Determine the (x, y) coordinate at the center of the cell enclosing the given text.  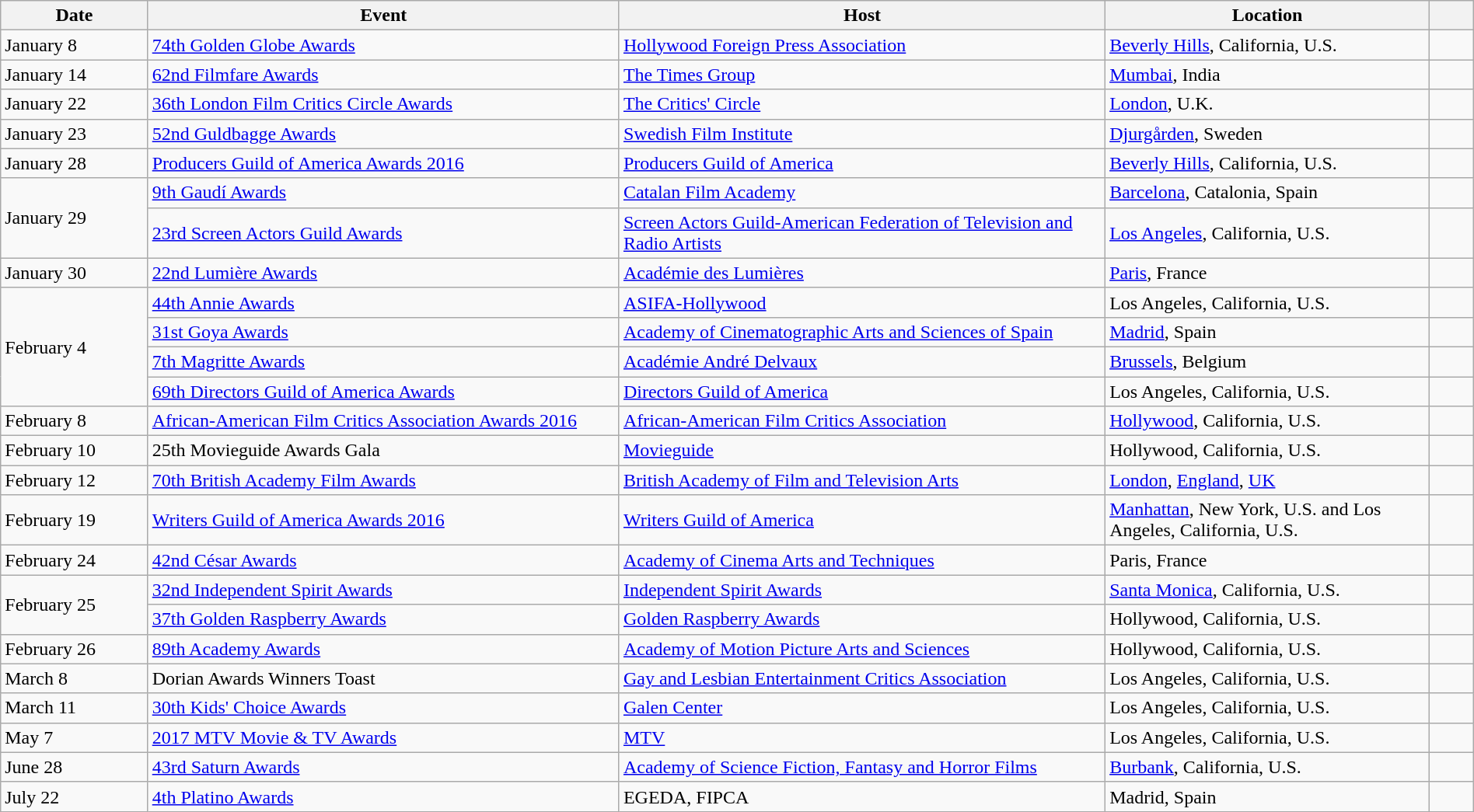
Independent Spirit Awards (861, 590)
Burbank, California, U.S. (1267, 767)
January 8 (75, 45)
32nd Independent Spirit Awards (383, 590)
2017 MTV Movie & TV Awards (383, 737)
MTV (861, 737)
Mumbai, India (1267, 75)
Academy of Motion Picture Arts and Sciences (861, 649)
7th Magritte Awards (383, 361)
42nd César Awards (383, 560)
February 10 (75, 451)
Gay and Lesbian Entertainment Critics Association (861, 678)
Writers Guild of America (861, 521)
February 4 (75, 347)
January 28 (75, 163)
February 12 (75, 480)
Djurgården, Sweden (1267, 134)
London, U.K. (1267, 104)
Barcelona, Catalonia, Spain (1267, 193)
37th Golden Raspberry Awards (383, 619)
March 11 (75, 708)
Academy of Science Fiction, Fantasy and Horror Films (861, 767)
British Academy of Film and Television Arts (861, 480)
36th London Film Critics Circle Awards (383, 104)
January 22 (75, 104)
African-American Film Critics Association Awards 2016 (383, 421)
June 28 (75, 767)
Catalan Film Academy (861, 193)
Directors Guild of America (861, 391)
January 23 (75, 134)
Host (861, 16)
Academy of Cinema Arts and Techniques (861, 560)
44th Annie Awards (383, 302)
Galen Center (861, 708)
Manhattan, New York, U.S. and Los Angeles, California, U.S. (1267, 521)
Golden Raspberry Awards (861, 619)
74th Golden Globe Awards (383, 45)
Movieguide (861, 451)
July 22 (75, 796)
23rd Screen Actors Guild Awards (383, 233)
The Times Group (861, 75)
Event (383, 16)
African-American Film Critics Association (861, 421)
Hollywood Foreign Press Association (861, 45)
Brussels, Belgium (1267, 361)
January 14 (75, 75)
March 8 (75, 678)
62nd Filmfare Awards (383, 75)
Writers Guild of America Awards 2016 (383, 521)
Screen Actors Guild-American Federation of Television and Radio Artists (861, 233)
February 19 (75, 521)
52nd Guldbagge Awards (383, 134)
Location (1267, 16)
Academy of Cinematographic Arts and Sciences of Spain (861, 332)
89th Academy Awards (383, 649)
January 30 (75, 273)
43rd Saturn Awards (383, 767)
30th Kids' Choice Awards (383, 708)
Swedish Film Institute (861, 134)
London, England, UK (1267, 480)
Dorian Awards Winners Toast (383, 678)
Santa Monica, California, U.S. (1267, 590)
Académie des Lumières (861, 273)
25th Movieguide Awards Gala (383, 451)
Producers Guild of America (861, 163)
70th British Academy Film Awards (383, 480)
Date (75, 16)
22nd Lumière Awards (383, 273)
Producers Guild of America Awards 2016 (383, 163)
EGEDA, FIPCA (861, 796)
January 29 (75, 218)
69th Directors Guild of America Awards (383, 391)
February 26 (75, 649)
February 25 (75, 605)
February 8 (75, 421)
4th Platino Awards (383, 796)
Académie André Delvaux (861, 361)
9th Gaudí Awards (383, 193)
31st Goya Awards (383, 332)
May 7 (75, 737)
February 24 (75, 560)
The Critics' Circle (861, 104)
ASIFA-Hollywood (861, 302)
